Locate the cell with the specified text and output its [x, y] center coordinate. 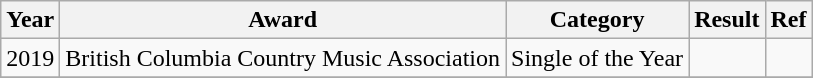
British Columbia Country Music Association [283, 58]
Award [283, 20]
2019 [30, 58]
Result [727, 20]
Category [598, 20]
Single of the Year [598, 58]
Ref [788, 20]
Year [30, 20]
